Scan for the cell matching the given text and deliver its [X, Y] coordinate at center. 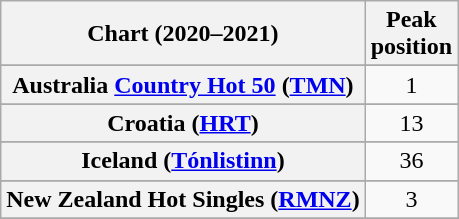
Iceland (Tónlistinn) [183, 161]
Chart (2020–2021) [183, 34]
3 [411, 199]
36 [411, 161]
Australia Country Hot 50 (TMN) [183, 85]
New Zealand Hot Singles (RMNZ) [183, 199]
Croatia (HRT) [183, 123]
Peakposition [411, 34]
13 [411, 123]
1 [411, 85]
